Pinpoint the cell where the given text exists, returning its [x, y] midpoint coordinate. 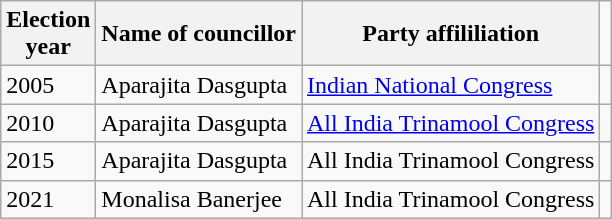
2021 [48, 199]
2005 [48, 85]
2010 [48, 123]
Monalisa Banerjee [199, 199]
Election year [48, 34]
2015 [48, 161]
Indian National Congress [451, 85]
Name of councillor [199, 34]
Party affililiation [451, 34]
